Return [x, y] of the center of cell containing provided text 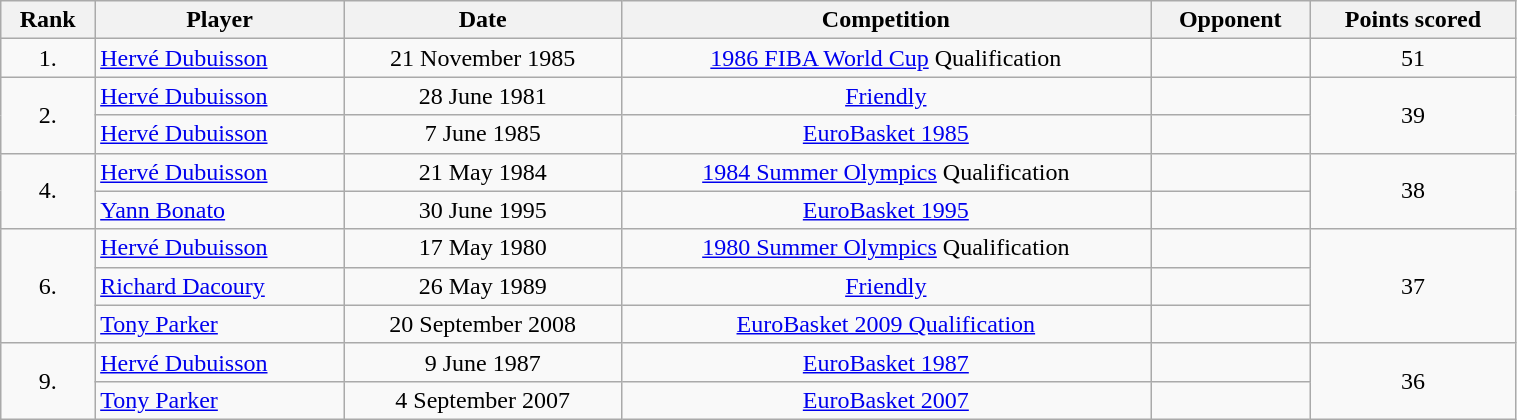
4 September 2007 [482, 400]
EuroBasket 1985 [886, 134]
36 [1413, 381]
30 June 1995 [482, 210]
39 [1413, 115]
EuroBasket 2007 [886, 400]
Rank [48, 20]
Opponent [1230, 20]
Competition [886, 20]
1. [48, 58]
37 [1413, 286]
Player [220, 20]
1980 Summer Olympics Qualification [886, 248]
Date [482, 20]
38 [1413, 191]
17 May 1980 [482, 248]
Yann Bonato [220, 210]
21 May 1984 [482, 172]
1986 FIBA World Cup Qualification [886, 58]
28 June 1981 [482, 96]
21 November 1985 [482, 58]
51 [1413, 58]
Richard Dacoury [220, 286]
26 May 1989 [482, 286]
1984 Summer Olympics Qualification [886, 172]
6. [48, 286]
Points scored [1413, 20]
7 June 1985 [482, 134]
9. [48, 381]
EuroBasket 2009 Qualification [886, 324]
4. [48, 191]
EuroBasket 1995 [886, 210]
2. [48, 115]
9 June 1987 [482, 362]
EuroBasket 1987 [886, 362]
20 September 2008 [482, 324]
